Scan for the cell matching the given text and deliver its [x, y] coordinate at center. 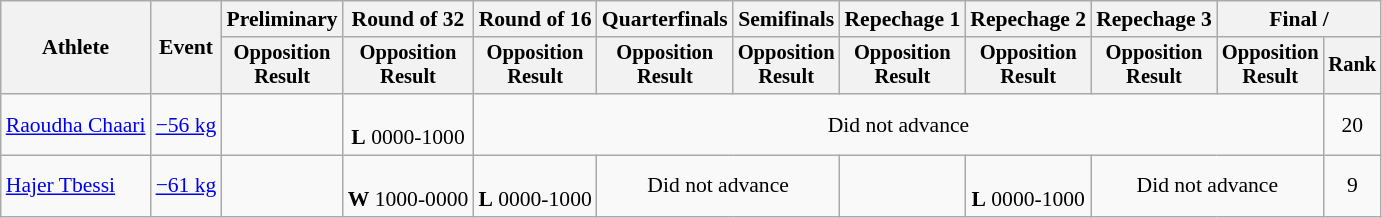
Rank [1353, 66]
Repechage 2 [1028, 19]
Repechage 3 [1154, 19]
Round of 32 [408, 19]
Raoudha Chaari [76, 124]
Hajer Tbessi [76, 186]
Semifinals [786, 19]
Final / [1299, 19]
Preliminary [282, 19]
−56 kg [186, 124]
Athlete [76, 48]
W 1000-0000 [408, 186]
20 [1353, 124]
Repechage 1 [902, 19]
Event [186, 48]
Quarterfinals [665, 19]
9 [1353, 186]
Round of 16 [534, 19]
−61 kg [186, 186]
